From the cell containing the given text, extract its center point as (X, Y) coordinate. 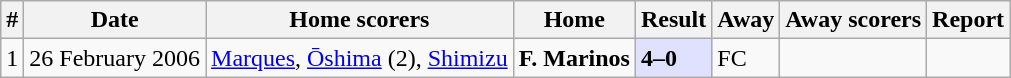
Marques, Ōshima (2), Shimizu (360, 58)
F. Marinos (574, 58)
FC (746, 58)
Home (574, 20)
1 (12, 58)
Away (746, 20)
Result (673, 20)
4–0 (673, 58)
Home scorers (360, 20)
26 February 2006 (115, 58)
Date (115, 20)
Away scorers (854, 20)
# (12, 20)
Report (968, 20)
